Extract the (X, Y) coordinate from the center of the cell holding the provided text.  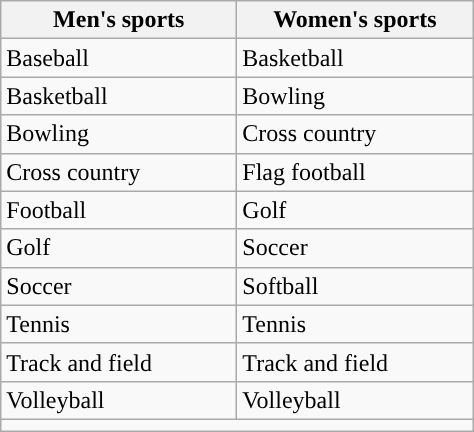
Women's sports (355, 20)
Football (119, 210)
Flag football (355, 172)
Softball (355, 286)
Baseball (119, 58)
Men's sports (119, 20)
